Find where the given text appears and provide that cell's center as (X, Y) coordinate. 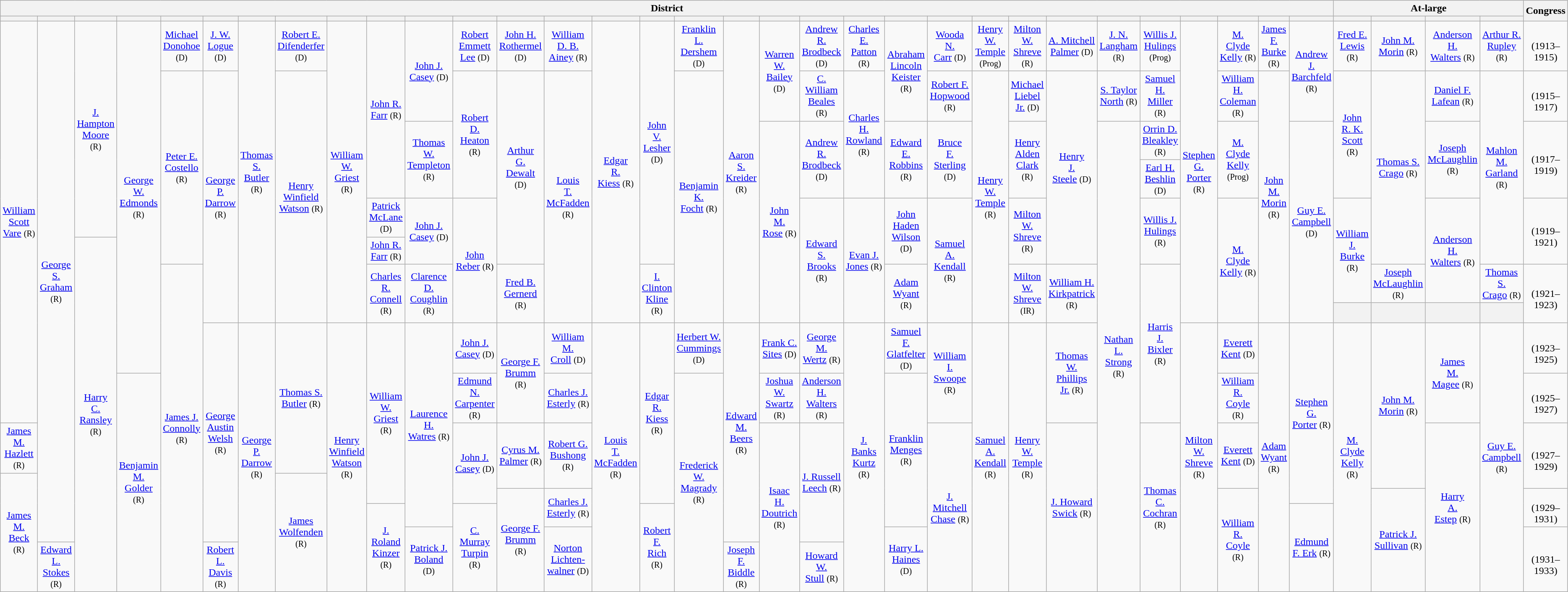
RobertEmmettLee (D) (475, 46)
(1919–1921) (1546, 231)
Charles R.Connell(R) (386, 293)
Fred E.Lewis (R) (1352, 46)
Edmund N.Carpenter (R) (475, 398)
(1929–1931) (1546, 507)
JohnM.Rose (R) (779, 222)
ThomasS.Butler(R) (256, 172)
WilliamJ.Burke (R) (1352, 250)
M.ClydeKelly(R) (1352, 457)
District (667, 8)
AaronS.Kreider(R) (741, 172)
Milton W.Shreve (IR) (1028, 293)
Guy E.Campbell(D) (1312, 222)
(1925–1927) (1546, 398)
HenryAldenClark (R) (1028, 160)
(1927–1929) (1546, 455)
WilliamI.Swoope (R) (950, 373)
HarrisJ.Bixler (R) (1160, 343)
JamesM.Magee (R) (1453, 373)
William H.Coleman (R) (1238, 96)
George P.Darrow (R) (220, 197)
J.HamptonMoore(R) (96, 129)
Samuel H.Miller (R) (1160, 96)
NortonLichten-walner (D) (568, 559)
IsaacH.Doutrich(R) (779, 507)
C. MurrayTurpin (R) (475, 547)
J. RussellLeech (R) (822, 482)
AndrewJ.Barchfeld(R) (1312, 71)
EdmundF. Erk (R) (1312, 547)
Clarence D.Coughlin (R) (429, 293)
LaurenceH.Watres (R) (429, 425)
BenjaminM.Golder(R) (138, 482)
GeorgeAustinWelsh (R) (220, 432)
HarryC.Ransley(R) (96, 414)
(1931–1933) (1546, 559)
John M.Morin(R) (1274, 197)
At-large (1428, 8)
James M.Hazlett (R) (19, 448)
Robert L.Davis (R) (220, 567)
Willis J.Hulings (R) (1160, 231)
AdamWyant (R) (906, 293)
Peter E.Costello(R) (182, 168)
BruceF.Sterling (D) (950, 160)
A. MitchellPalmer (D) (1072, 46)
S. TaylorNorth (R) (1119, 96)
Earl H.Beshlin (D) (1160, 179)
Guy E.Campbell(R) (1502, 457)
Robert E.Difenderfer(D) (301, 46)
Joseph F.Biddle (R) (741, 567)
JamesWolfenden(R) (301, 532)
Daniel F.Lafean (R) (1453, 96)
Thomas W.Templeton(R) (429, 160)
HenryJ.Steele (D) (1072, 168)
Joshua W.Swartz (R) (779, 398)
Charles E.Patton (R) (864, 46)
C. WilliamBeales (R) (822, 96)
James J.Connolly(R) (182, 428)
Anderson H.Walters (R) (822, 398)
StephenG.Porter(R) (1199, 172)
J. RolandKinzer (R) (386, 547)
Howard W.Stull (R) (822, 567)
EdwardS.Brooks (R) (822, 260)
William M.Croll (D) (568, 348)
Edward M.Beers (R) (741, 432)
James F.Burke(R) (1274, 46)
(1917–1919) (1546, 160)
Wooda N.Carr (D) (950, 46)
EdwardE.Robbins (R) (906, 160)
GeorgeW.Edmonds(R) (138, 197)
WilliamScottVare (R) (19, 222)
J. MitchellChase (R) (950, 507)
Herbert W.Cummings (D) (699, 348)
Evan J.Jones (R) (864, 260)
WilliamW.Griest (R) (386, 413)
ArthurG.Dewalt(D) (520, 168)
M. ClydeKelly(Prog) (1238, 160)
Patrick J.Boland (D) (429, 559)
Fred B.Gernerd(R) (520, 293)
Harry L.Haines (D) (906, 559)
William H.Kirkpatrick(R) (1072, 293)
JosephMcLaughlin (R) (1398, 283)
WilliamD. B.Ainey (R) (568, 46)
Edward L.Stokes (R) (56, 567)
JosephMcLaughlin(R) (1453, 160)
Samuel F.Glatfelter (D) (906, 348)
HarryA.Estep (R) (1453, 507)
Thomas C.Cochran (R) (1160, 507)
JohnR. K.Scott (R) (1352, 134)
StephenG.Porter (R) (1312, 413)
GeorgeS.Graham(R) (56, 281)
JohnReber (R) (475, 260)
NathanL.Strong(R) (1119, 356)
I.ClintonKline (R) (657, 293)
ThomasW.PhillipsJr. (R) (1072, 373)
WarrenW.Bailey (D) (779, 71)
James M.Beck (R) (19, 532)
AbrahamLincolnKeister (R) (906, 71)
Orrin D.Bleakley (R) (1160, 140)
John H.Rothermel(D) (520, 46)
HenryWinfieldWatson(R) (347, 457)
MiltonW.Shreve(R) (1199, 457)
GeorgeP.Darrow(R) (256, 457)
MichaelDonohoe(D) (182, 46)
Henry W.Temple(Prog) (990, 46)
JohnHadenWilson (D) (906, 231)
J. N.Langham(R) (1119, 46)
WilliamW.Griest(R) (347, 172)
Robert F.Hopwood (R) (950, 96)
JohnV.Lesher(D) (657, 143)
MahlonM.Garland(R) (1502, 168)
Thomas S.Butler (R) (301, 398)
Robert F.Rich (R) (657, 547)
Arthur R.Rupley (R) (1502, 46)
HenryWinfieldWatson (R) (301, 197)
(1915–1917) (1546, 96)
J. W.Logue (D) (220, 46)
Robert G.Bushong(R) (568, 455)
Benjamin K.Focht (R) (699, 197)
J.BanksKurtz (R) (864, 457)
Frank C.Sites (D) (779, 348)
AdamWyant(R) (1274, 457)
RobertD.Heaton (R) (475, 134)
Cyrus M.Palmer (R) (520, 455)
FranklinMenges (R) (906, 450)
(1923–1925) (1546, 348)
FrederickW.Magrady (R) (699, 482)
PatrickMcLane (D) (386, 217)
MichaelLiebel Jr. (D) (1028, 96)
Congress (1546, 11)
(1913–1915) (1546, 46)
Franklin L.Dershem (D) (699, 46)
George M.Wertz (R) (822, 348)
CharlesH.Rowland(R) (864, 134)
(1921–1923) (1546, 293)
J. HowardSwick (R) (1072, 507)
Patrick J.Sullivan (R) (1398, 540)
Willis J.Hulings(Prog) (1160, 46)
